Identify which cell holds the provided text, then report its (x, y) central coordinate. 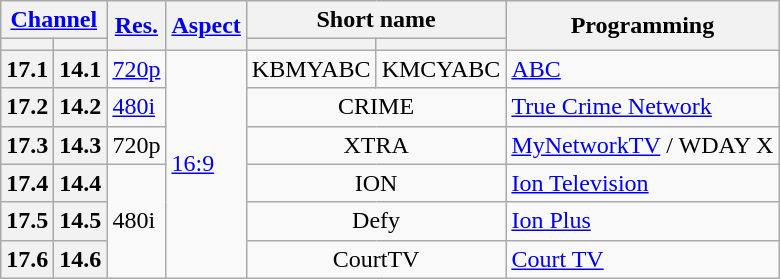
Programming (642, 26)
Res. (136, 26)
KBMYABC (311, 69)
Ion Television (642, 183)
Short name (376, 20)
14.3 (80, 145)
Court TV (642, 259)
True Crime Network (642, 107)
Defy (376, 221)
14.6 (80, 259)
MyNetworkTV / WDAY X (642, 145)
CourtTV (376, 259)
17.1 (28, 69)
17.2 (28, 107)
16:9 (206, 164)
Ion Plus (642, 221)
14.5 (80, 221)
KMCYABC (441, 69)
ION (376, 183)
XTRA (376, 145)
14.4 (80, 183)
14.1 (80, 69)
14.2 (80, 107)
CRIME (376, 107)
17.6 (28, 259)
17.4 (28, 183)
Aspect (206, 26)
Channel (54, 20)
ABC (642, 69)
17.5 (28, 221)
17.3 (28, 145)
